Provide the [X, Y] coordinate of the cell's center where the given text is located.  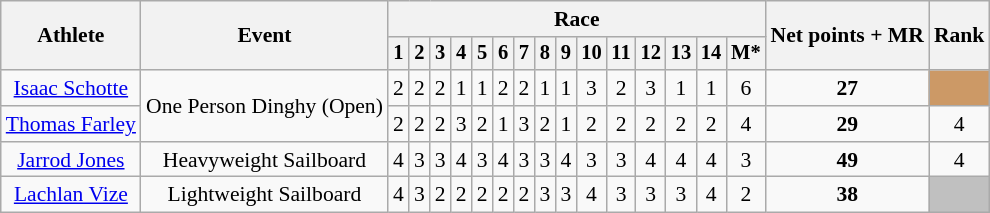
One Person Dinghy (Open) [264, 106]
14 [711, 54]
Athlete [71, 36]
Lightweight Sailboard [264, 195]
11 [620, 54]
8 [544, 54]
12 [651, 54]
Jarrod Jones [71, 160]
29 [848, 124]
38 [848, 195]
13 [681, 54]
49 [848, 160]
5 [482, 54]
Net points + MR [848, 36]
27 [848, 88]
10 [591, 54]
Lachlan Vize [71, 195]
Heavyweight Sailboard [264, 160]
Event [264, 36]
7 [524, 54]
9 [566, 54]
Thomas Farley [71, 124]
Race [577, 19]
M* [746, 54]
Isaac Schotte [71, 88]
Rank [960, 36]
